Detect which cell encompasses the target text, then output its (x, y) center coordinate. 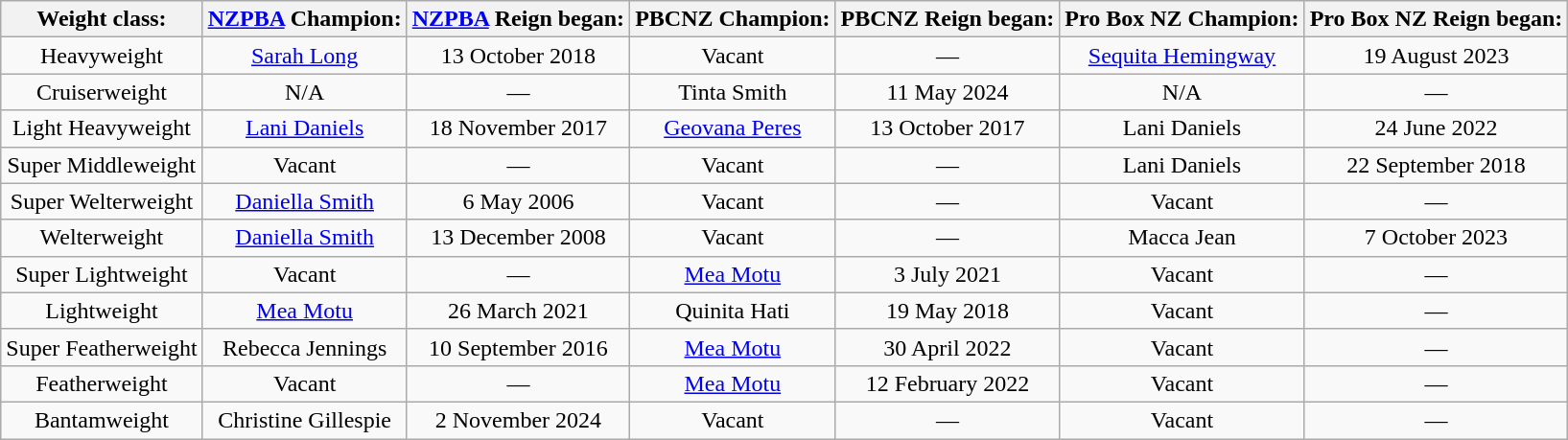
Sarah Long (305, 56)
24 June 2022 (1437, 128)
NZPBA Champion: (305, 19)
3 July 2021 (948, 274)
13 October 2018 (518, 56)
Rebecca Jennings (305, 347)
Quinita Hati (733, 311)
Super Middleweight (102, 165)
Bantamweight (102, 420)
Super Lightweight (102, 274)
Geovana Peres (733, 128)
Light Heavyweight (102, 128)
Sequita Hemingway (1182, 56)
Pro Box NZ Champion: (1182, 19)
19 August 2023 (1437, 56)
22 September 2018 (1437, 165)
Pro Box NZ Reign began: (1437, 19)
Christine Gillespie (305, 420)
Featherweight (102, 383)
26 March 2021 (518, 311)
7 October 2023 (1437, 238)
19 May 2018 (948, 311)
10 September 2016 (518, 347)
30 April 2022 (948, 347)
6 May 2006 (518, 201)
12 February 2022 (948, 383)
Heavyweight (102, 56)
NZPBA Reign began: (518, 19)
PBCNZ Champion: (733, 19)
Lightweight (102, 311)
Macca Jean (1182, 238)
Super Welterweight (102, 201)
Super Featherweight (102, 347)
Cruiserweight (102, 92)
PBCNZ Reign began: (948, 19)
Tinta Smith (733, 92)
Welterweight (102, 238)
2 November 2024 (518, 420)
13 October 2017 (948, 128)
11 May 2024 (948, 92)
13 December 2008 (518, 238)
18 November 2017 (518, 128)
Weight class: (102, 19)
